Identify which cell holds the provided text, then report its (X, Y) central coordinate. 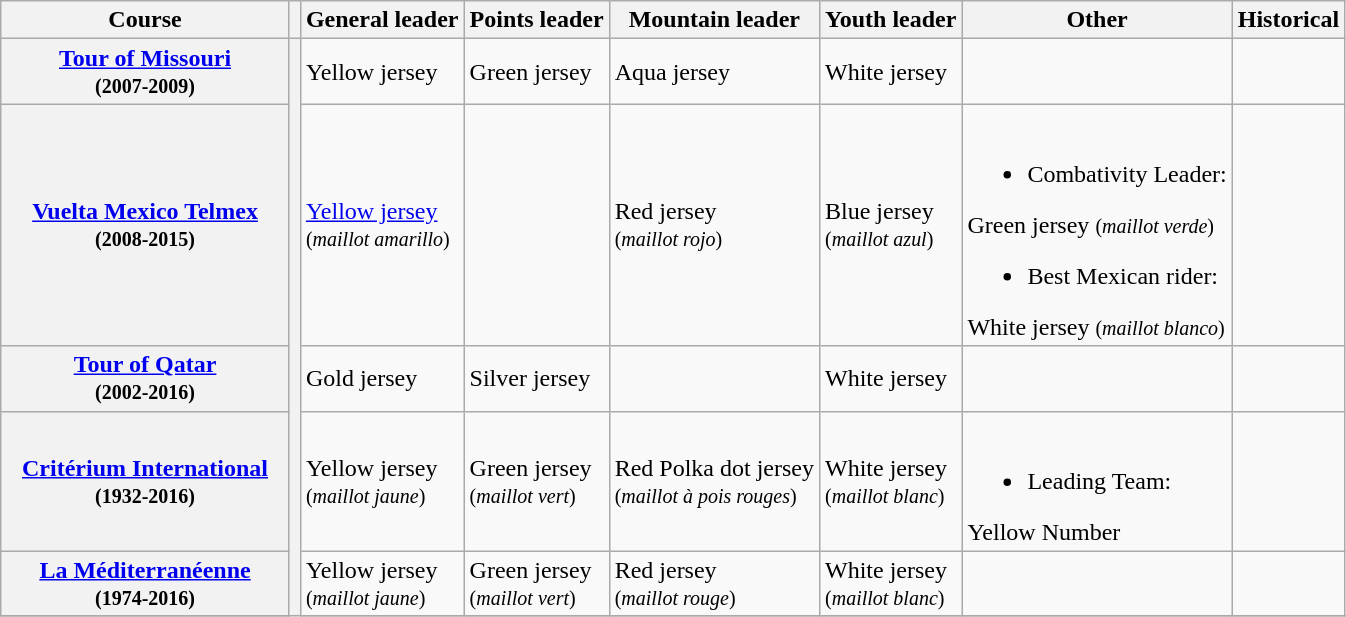
Gold jersey (382, 378)
Course (146, 20)
Silver jersey (536, 378)
Mountain leader (714, 20)
Historical (1288, 20)
Green jersey (536, 72)
Yellow jersey(maillot jaune) (382, 481)
Critérium International(1932-2016) (146, 481)
Other (1097, 20)
Yellow jersey (maillot jaune) (382, 584)
Yellow jersey (maillot amarillo) (382, 225)
Combativity Leader: Green jersey (maillot verde)Best Mexican rider: White jersey (maillot blanco) (1097, 225)
Red Polka dot jersey (maillot à pois rouges) (714, 481)
Points leader (536, 20)
Youth leader (890, 20)
Leading Team: Yellow Number (1097, 481)
Red jersey (maillot rojo) (714, 225)
Tour of Qatar(2002-2016) (146, 378)
Aqua jersey (714, 72)
Yellow jersey (382, 72)
Blue jersey (maillot azul) (890, 225)
Vuelta Mexico Telmex(2008-2015) (146, 225)
Red jersey (maillot rouge) (714, 584)
Tour of Missouri(2007-2009) (146, 72)
La Méditerranéenne(1974-2016) (146, 584)
General leader (382, 20)
